Scan for the cell matching the given text and deliver its [x, y] coordinate at center. 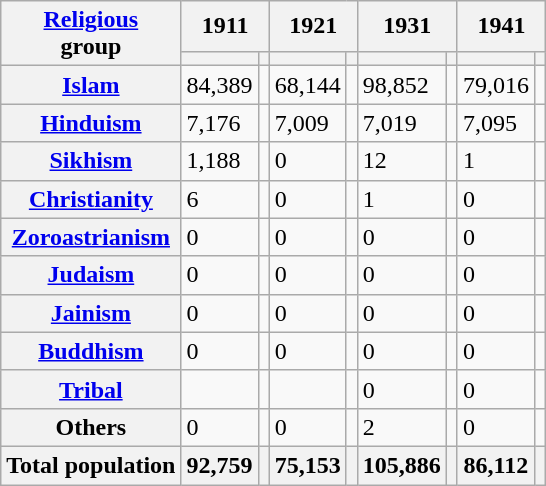
105,886 [402, 465]
Hinduism [91, 123]
92,759 [220, 465]
Others [91, 427]
1921 [313, 26]
Religiousgroup [91, 34]
1941 [501, 26]
7,019 [402, 123]
Islam [91, 85]
1911 [225, 26]
Judaism [91, 275]
7,095 [496, 123]
7,009 [308, 123]
75,153 [308, 465]
79,016 [496, 85]
1,188 [220, 161]
Zoroastrianism [91, 237]
12 [402, 161]
98,852 [402, 85]
68,144 [308, 85]
Sikhism [91, 161]
1931 [407, 26]
84,389 [220, 85]
Tribal [91, 389]
Christianity [91, 199]
86,112 [496, 465]
Buddhism [91, 351]
Total population [91, 465]
7,176 [220, 123]
2 [402, 427]
6 [220, 199]
Jainism [91, 313]
